Return the (x, y) coordinate for the center point of the cell that contains the specified text.  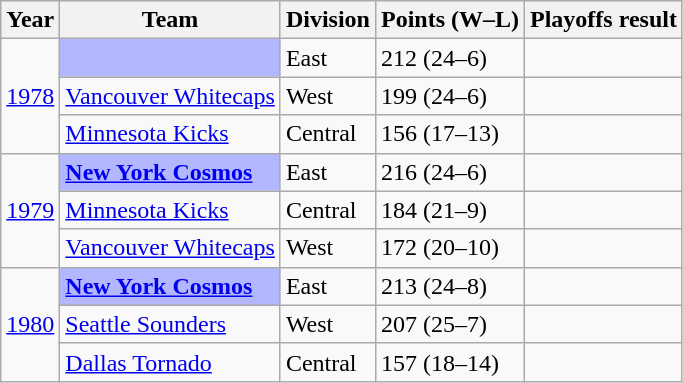
157 (18–14) (450, 362)
156 (17–13) (450, 134)
Playoffs result (604, 20)
1978 (30, 96)
Points (W–L) (450, 20)
216 (24–6) (450, 172)
Year (30, 20)
1979 (30, 210)
Dallas Tornado (170, 362)
212 (24–6) (450, 58)
199 (24–6) (450, 96)
Seattle Sounders (170, 324)
207 (25–7) (450, 324)
213 (24–8) (450, 286)
Team (170, 20)
172 (20–10) (450, 248)
1980 (30, 324)
Division (328, 20)
184 (21–9) (450, 210)
